Capture the cell that displays the provided text and extract its [x, y] central coordinate. 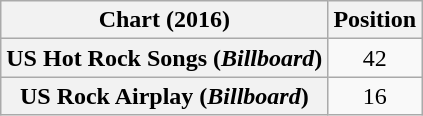
42 [375, 58]
US Rock Airplay (Billboard) [164, 96]
Position [375, 20]
US Hot Rock Songs (Billboard) [164, 58]
Chart (2016) [164, 20]
16 [375, 96]
